Scan for the cell matching the given text and deliver its (X, Y) coordinate at center. 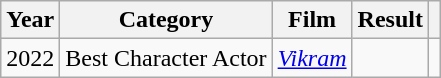
2022 (30, 58)
Film (312, 20)
Year (30, 20)
Category (166, 20)
Vikram (312, 58)
Result (390, 20)
Best Character Actor (166, 58)
